Find where the given text appears and provide that cell's center as (X, Y) coordinate. 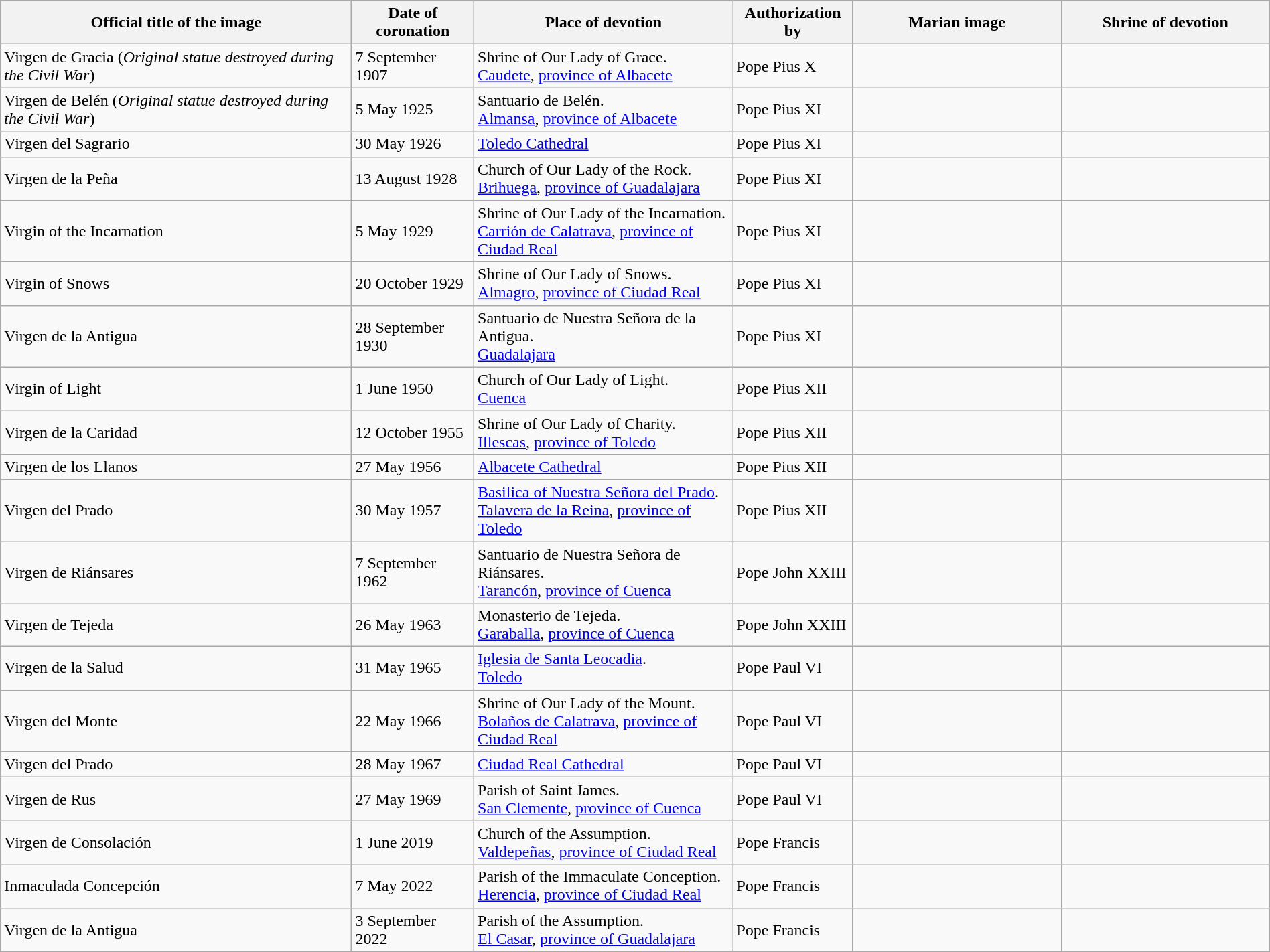
13 August 1928 (413, 178)
7 May 2022 (413, 886)
Shrine of Our Lady of the Incarnation.Carrión de Calatrava, province of Ciudad Real (604, 231)
Virgin of Snows (176, 284)
Albacete Cathedral (604, 467)
27 May 1956 (413, 467)
Church of the Assumption.Valdepeñas, province of Ciudad Real (604, 842)
Parish of the Immaculate Conception.Herencia, province of Ciudad Real (604, 886)
Santuario de Nuestra Señora de Riánsares.Tarancón, province of Cuenca (604, 572)
Virgen de Gracia (Original statue destroyed during the Civil War) (176, 66)
Shrine of Our Lady of the Mount.Bolaños de Calatrava, province of Ciudad Real (604, 721)
1 June 2019 (413, 842)
28 September 1930 (413, 336)
Virgen de la Peña (176, 178)
Shrine of Our Lady of Snows.Almagro, province of Ciudad Real (604, 284)
Basilica of Nuestra Señora del Prado.Talavera de la Reina, province of Toledo (604, 510)
Inmaculada Concepción (176, 886)
Virgen de Riánsares (176, 572)
Santuario de Belén.Almansa, province of Albacete (604, 110)
Virgen del Monte (176, 721)
Authorization by (793, 23)
Santuario de Nuestra Señora de la Antigua.Guadalajara (604, 336)
12 October 1955 (413, 432)
Virgen del Sagrario (176, 144)
Shrine of Our Lady of Grace.Caudete, province of Albacete (604, 66)
Toledo Cathedral (604, 144)
Virgin of Light (176, 388)
31 May 1965 (413, 668)
30 May 1926 (413, 144)
Church of Our Lady of the Rock.Brihuega, province of Guadalajara (604, 178)
Pope Pius X (793, 66)
7 September 1907 (413, 66)
20 October 1929 (413, 284)
26 May 1963 (413, 625)
Shrine of Our Lady of Charity.Illescas, province of Toledo (604, 432)
7 September 1962 (413, 572)
Virgen de Consolación (176, 842)
Monasterio de Tejeda.Garaballa, province of Cuenca (604, 625)
Virgen de la Salud (176, 668)
27 May 1969 (413, 799)
Parish of the Assumption.El Casar, province of Guadalajara (604, 929)
Virgin of the Incarnation (176, 231)
22 May 1966 (413, 721)
Iglesia de Santa Leocadia.Toledo (604, 668)
Marian image (957, 23)
5 May 1925 (413, 110)
Official title of the image (176, 23)
Date of coronation (413, 23)
28 May 1967 (413, 765)
1 June 1950 (413, 388)
Virgen de los Llanos (176, 467)
Church of Our Lady of Light.Cuenca (604, 388)
Virgen de la Caridad (176, 432)
Shrine of devotion (1166, 23)
Parish of Saint James.San Clemente, province of Cuenca (604, 799)
5 May 1929 (413, 231)
30 May 1957 (413, 510)
Virgen de Rus (176, 799)
Virgen de Tejeda (176, 625)
3 September 2022 (413, 929)
Ciudad Real Cathedral (604, 765)
Virgen de Belén (Original statue destroyed during the Civil War) (176, 110)
Place of devotion (604, 23)
